Output the [x, y] coordinate of the center of the cell containing the given text.  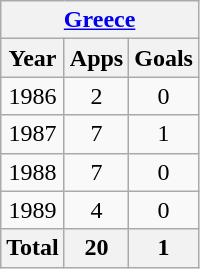
Greece [100, 20]
Year [33, 58]
Apps [96, 58]
1989 [33, 210]
20 [96, 248]
1988 [33, 172]
4 [96, 210]
Total [33, 248]
1987 [33, 134]
Goals [164, 58]
1986 [33, 96]
2 [96, 96]
